Pinpoint the cell where the given text exists, returning its [x, y] midpoint coordinate. 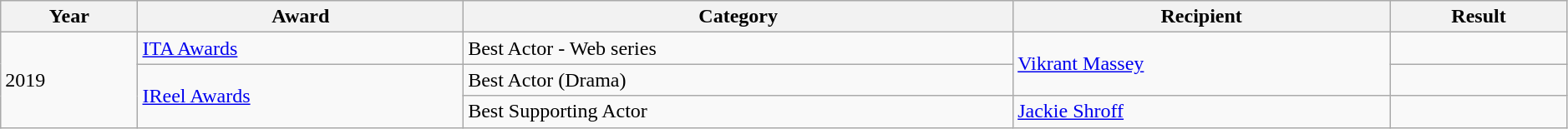
Result [1479, 17]
Award [301, 17]
Best Actor - Web series [738, 48]
2019 [69, 80]
Year [69, 17]
IReel Awards [301, 96]
Vikrant Massey [1201, 64]
ITA Awards [301, 48]
Best Actor (Drama) [738, 80]
Category [738, 17]
Recipient [1201, 17]
Jackie Shroff [1201, 112]
Best Supporting Actor [738, 112]
